Search for the cell housing the specified text and yield its [X, Y] center coordinate. 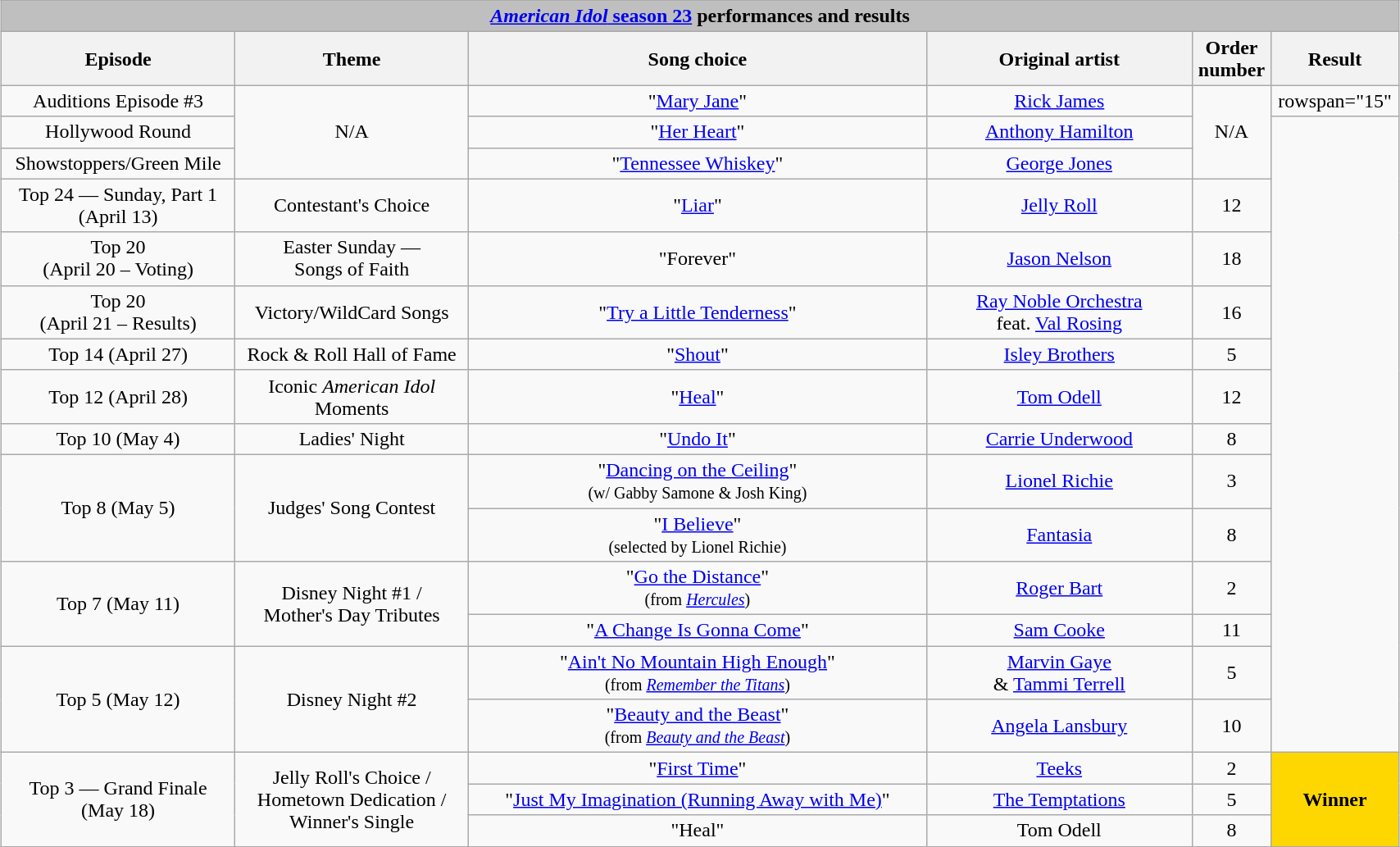
10 [1231, 726]
Showstoppers/Green Mile [118, 163]
3 [1231, 480]
18 [1231, 259]
Top 5 (May 12) [118, 699]
"First Time" [698, 768]
Jason Nelson [1059, 259]
11 [1231, 631]
Rick James [1059, 101]
"Dancing on the Ceiling"(w/ Gabby Samone & Josh King) [698, 480]
Rock & Roll Hall of Fame [352, 354]
"A Change Is Gonna Come" [698, 631]
"Just My Imagination (Running Away with Me)" [698, 799]
Isley Brothers [1059, 354]
Top 3 — Grand Finale(May 18) [118, 799]
"Shout" [698, 354]
Top 10 (May 4) [118, 439]
Jelly Roll [1059, 205]
Result [1335, 59]
"Forever" [698, 259]
"I Believe"(selected by Lionel Richie) [698, 535]
Auditions Episode #3 [118, 101]
Victory/WildCard Songs [352, 312]
"Tennessee Whiskey" [698, 163]
Teeks [1059, 768]
Top 12 (April 28) [118, 397]
Top 8 (May 5) [118, 508]
Disney Night #1 /Mother's Day Tributes [352, 603]
Order number [1231, 59]
Iconic American Idol Moments [352, 397]
Ray Noble Orchestrafeat. Val Rosing [1059, 312]
Lionel Richie [1059, 480]
Carrie Underwood [1059, 439]
16 [1231, 312]
Theme [352, 59]
"Try a Little Tenderness" [698, 312]
Marvin Gaye& Tammi Terrell [1059, 672]
Top 20(April 20 – Voting) [118, 259]
"Her Heart" [698, 132]
American Idol season 23 performances and results [700, 16]
Disney Night #2 [352, 699]
"Ain't No Mountain High Enough"(from Remember the Titans) [698, 672]
"Go the Distance"(from Hercules) [698, 589]
Song choice [698, 59]
Fantasia [1059, 535]
"Mary Jane" [698, 101]
Ladies' Night [352, 439]
Winner [1335, 799]
Original artist [1059, 59]
Top 7 (May 11) [118, 603]
Judges' Song Contest [352, 508]
George Jones [1059, 163]
rowspan="15" [1335, 101]
Easter Sunday —Songs of Faith [352, 259]
"Liar" [698, 205]
Episode [118, 59]
Hollywood Round [118, 132]
The Temptations [1059, 799]
Roger Bart [1059, 589]
Contestant's Choice [352, 205]
Angela Lansbury [1059, 726]
Sam Cooke [1059, 631]
"Undo It" [698, 439]
"Beauty and the Beast"(from Beauty and the Beast) [698, 726]
Jelly Roll's Choice /Hometown Dedication /Winner's Single [352, 799]
Top 20(April 21 – Results) [118, 312]
Anthony Hamilton [1059, 132]
Top 14 (April 27) [118, 354]
Top 24 — Sunday, Part 1(April 13) [118, 205]
